For the text-containing cell, return its midpoint in [X, Y] coordinate format. 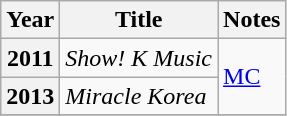
Year [30, 20]
Notes [252, 20]
Title [139, 20]
Show! K Music [139, 58]
2013 [30, 96]
Miracle Korea [139, 96]
2011 [30, 58]
MC [252, 77]
